Determine the [x, y] coordinate at the center of the cell enclosing the given text.  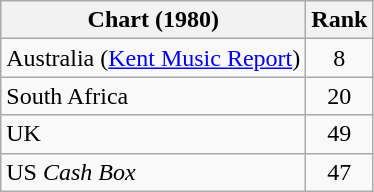
Chart (1980) [154, 20]
Rank [340, 20]
49 [340, 134]
20 [340, 96]
UK [154, 134]
Australia (Kent Music Report) [154, 58]
47 [340, 172]
South Africa [154, 96]
US Cash Box [154, 172]
8 [340, 58]
